Find where the given text appears and provide that cell's center as (X, Y) coordinate. 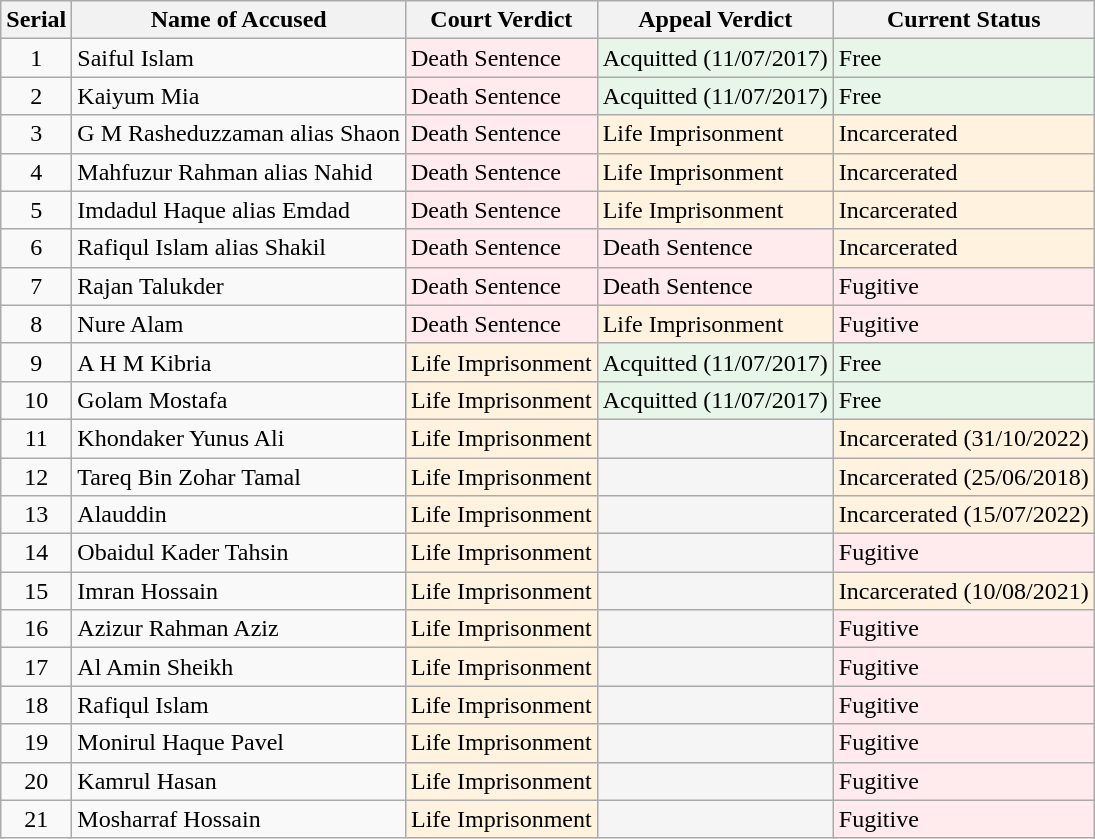
Rajan Talukder (239, 286)
2 (36, 96)
12 (36, 477)
Alauddin (239, 515)
Serial (36, 20)
18 (36, 705)
Mosharraf Hossain (239, 819)
Rafiqul Islam (239, 705)
20 (36, 781)
Kaiyum Mia (239, 96)
3 (36, 134)
15 (36, 591)
Mahfuzur Rahman alias Nahid (239, 172)
Al Amin Sheikh (239, 667)
Incarcerated (10/08/2021) (964, 591)
Golam Mostafa (239, 400)
Tareq Bin Zohar Tamal (239, 477)
Saiful Islam (239, 58)
16 (36, 629)
A H M Kibria (239, 362)
13 (36, 515)
10 (36, 400)
Kamrul Hasan (239, 781)
7 (36, 286)
4 (36, 172)
14 (36, 553)
Imdadul Haque alias Emdad (239, 210)
21 (36, 819)
Incarcerated (31/10/2022) (964, 438)
6 (36, 248)
Incarcerated (15/07/2022) (964, 515)
5 (36, 210)
Rafiqul Islam alias Shakil (239, 248)
Obaidul Kader Tahsin (239, 553)
19 (36, 743)
Monirul Haque Pavel (239, 743)
11 (36, 438)
Current Status (964, 20)
Name of Accused (239, 20)
1 (36, 58)
Court Verdict (501, 20)
8 (36, 324)
Azizur Rahman Aziz (239, 629)
Appeal Verdict (715, 20)
9 (36, 362)
17 (36, 667)
Nure Alam (239, 324)
Incarcerated (25/06/2018) (964, 477)
Khondaker Yunus Ali (239, 438)
G M Rasheduzzaman alias Shaon (239, 134)
Imran Hossain (239, 591)
